Extract the [x, y] coordinate from the center of the cell holding the provided text.  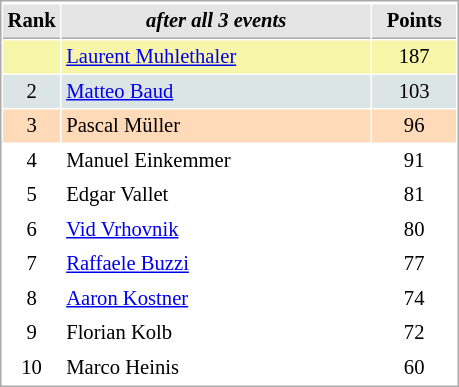
Vid Vrhovnik [216, 230]
Pascal Müller [216, 126]
Marco Heinis [216, 368]
after all 3 events [216, 21]
9 [32, 332]
3 [32, 126]
60 [414, 368]
8 [32, 298]
Raffaele Buzzi [216, 264]
10 [32, 368]
72 [414, 332]
Matteo Baud [216, 92]
Edgar Vallet [216, 194]
5 [32, 194]
4 [32, 160]
2 [32, 92]
74 [414, 298]
6 [32, 230]
187 [414, 56]
91 [414, 160]
Manuel Einkemmer [216, 160]
103 [414, 92]
81 [414, 194]
80 [414, 230]
96 [414, 126]
Florian Kolb [216, 332]
7 [32, 264]
Aaron Kostner [216, 298]
Laurent Muhlethaler [216, 56]
77 [414, 264]
Rank [32, 21]
Points [414, 21]
